Locate the cell with the specified text and output its (x, y) center coordinate. 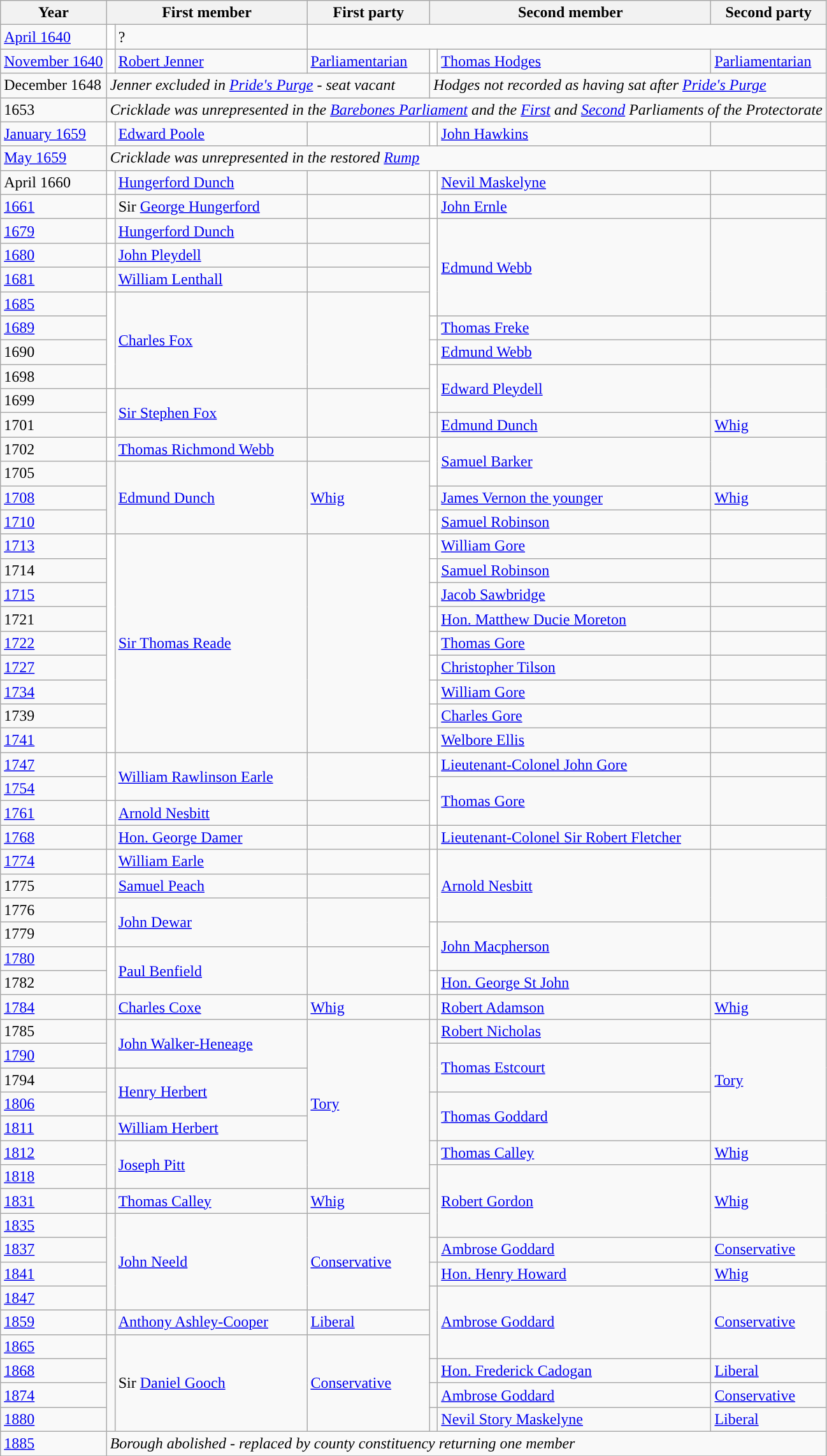
1790 (54, 1055)
1715 (54, 595)
Jenner excluded in Pride's Purge - seat vacant (268, 85)
December 1648 (54, 85)
1776 (54, 910)
William Earle (211, 861)
1784 (54, 1007)
John Hawkins (575, 134)
Nevil Maskelyne (575, 182)
Nevil Story Maskelyne (575, 1419)
Joseph Pitt (211, 1165)
Samuel Barker (575, 461)
1708 (54, 498)
1653 (54, 110)
William Lenthall (211, 279)
1837 (54, 1250)
1747 (54, 765)
Second member (571, 13)
First party (368, 13)
1680 (54, 255)
Lieutenant-Colonel John Gore (575, 765)
1880 (54, 1419)
John Ernle (575, 206)
Welbore Ellis (575, 740)
1868 (54, 1371)
First member (206, 13)
Sir Daniel Gooch (211, 1383)
William Herbert (211, 1128)
William Rawlinson Earle (211, 777)
Robert Gordon (575, 1201)
1702 (54, 449)
1794 (54, 1080)
1739 (54, 716)
John Walker-Heneage (211, 1043)
January 1659 (54, 134)
April 1660 (54, 182)
1661 (54, 206)
Hon. George Damer (211, 837)
1865 (54, 1346)
1874 (54, 1395)
1841 (54, 1274)
James Vernon the younger (575, 498)
1811 (54, 1128)
Second party (768, 13)
1698 (54, 377)
1699 (54, 401)
Edward Poole (211, 134)
1806 (54, 1104)
1885 (54, 1443)
1705 (54, 473)
Hon. Matthew Ducie Moreton (575, 619)
1779 (54, 934)
1722 (54, 643)
1679 (54, 231)
Hon. Frederick Cadogan (575, 1371)
1741 (54, 740)
1782 (54, 983)
Borough abolished - replaced by county constituency returning one member (466, 1443)
Thomas Freke (575, 328)
1701 (54, 425)
Charles Fox (211, 340)
1859 (54, 1322)
Edward Pleydell (575, 389)
1761 (54, 813)
1785 (54, 1031)
1831 (54, 1201)
Cricklade was unrepresented in the restored Rump (466, 158)
1681 (54, 279)
Thomas Hodges (575, 61)
April 1640 (54, 37)
1721 (54, 619)
Hon. Henry Howard (575, 1274)
1689 (54, 328)
1713 (54, 546)
1780 (54, 958)
Cricklade was unrepresented in the Barebones Parliament and the First and Second Parliaments of the Protectorate (466, 110)
1727 (54, 667)
John Macpherson (575, 946)
1835 (54, 1225)
Paul Benfield (211, 970)
1690 (54, 352)
May 1659 (54, 158)
Henry Herbert (211, 1092)
1818 (54, 1177)
1685 (54, 304)
1710 (54, 522)
Year (54, 13)
? (211, 37)
John Pleydell (211, 255)
1768 (54, 837)
Christopher Tilson (575, 667)
Lieutenant-Colonel Sir Robert Fletcher (575, 837)
Anthony Ashley-Cooper (211, 1322)
1734 (54, 691)
Thomas Estcourt (575, 1067)
Jacob Sawbridge (575, 595)
Robert Nicholas (575, 1031)
John Dewar (211, 922)
1774 (54, 861)
Thomas Goddard (575, 1116)
November 1640 (54, 61)
Thomas Richmond Webb (211, 449)
Samuel Peach (211, 886)
Charles Coxe (211, 1007)
Robert Adamson (575, 1007)
Sir George Hungerford (211, 206)
Robert Jenner (211, 61)
Hodges not recorded as having sat after Pride's Purge (628, 85)
Charles Gore (575, 716)
1714 (54, 570)
Sir Thomas Reade (211, 644)
1847 (54, 1298)
1754 (54, 789)
Hon. George St John (575, 983)
1775 (54, 886)
Sir Stephen Fox (211, 413)
John Neeld (211, 1262)
1812 (54, 1153)
